Identify which cell holds the provided text, then report its [X, Y] central coordinate. 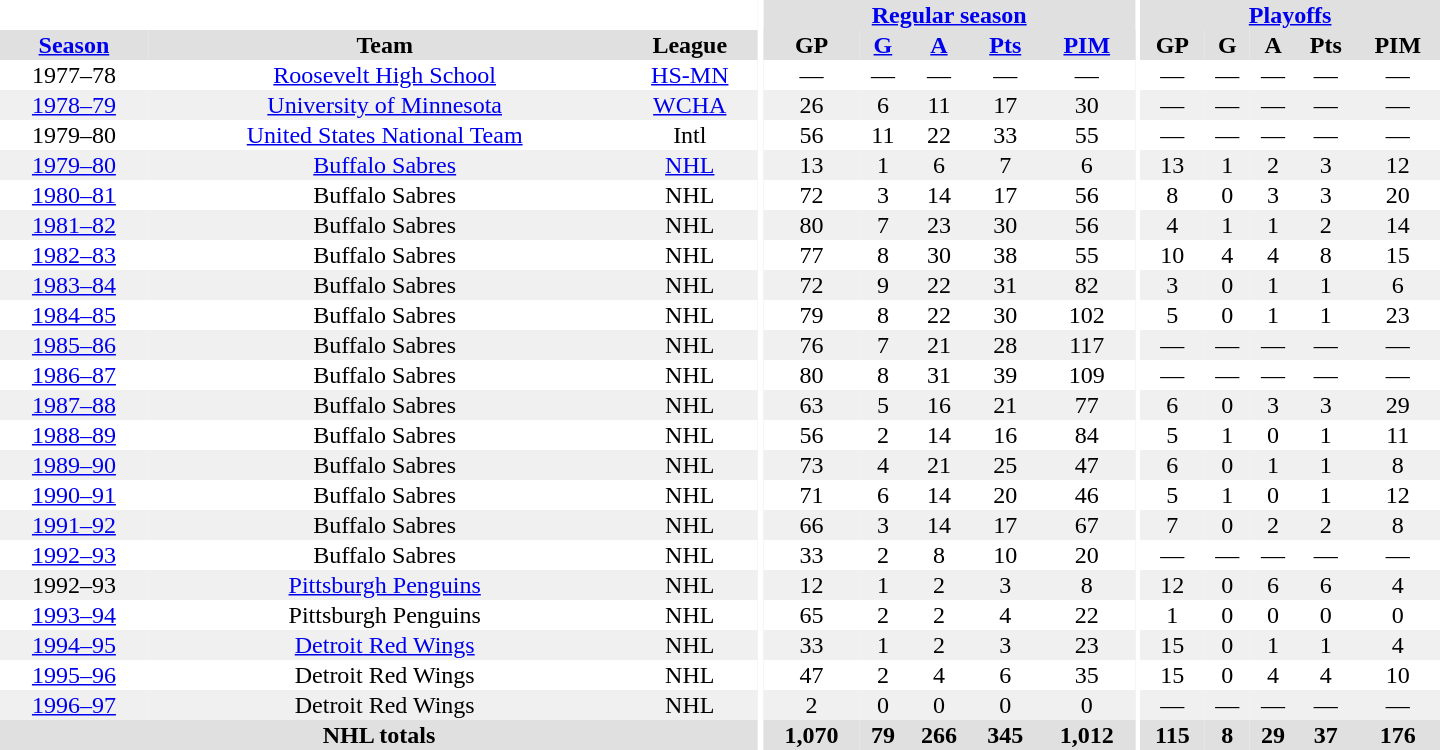
9 [883, 285]
35 [1086, 675]
1982–83 [74, 255]
1977–78 [74, 75]
Regular season [949, 15]
1987–88 [74, 405]
1,012 [1086, 735]
University of Minnesota [385, 105]
84 [1086, 435]
United States National Team [385, 135]
345 [1005, 735]
1995–96 [74, 675]
1980–81 [74, 195]
67 [1086, 525]
1984–85 [74, 315]
46 [1086, 495]
65 [812, 615]
Season [74, 45]
115 [1172, 735]
28 [1005, 345]
39 [1005, 375]
1991–92 [74, 525]
Roosevelt High School [385, 75]
1989–90 [74, 465]
1990–91 [74, 495]
Team [385, 45]
76 [812, 345]
HS-MN [690, 75]
66 [812, 525]
1985–86 [74, 345]
63 [812, 405]
1981–82 [74, 225]
WCHA [690, 105]
1994–95 [74, 645]
73 [812, 465]
1,070 [812, 735]
1996–97 [74, 705]
League [690, 45]
1988–89 [74, 435]
Intl [690, 135]
1978–79 [74, 105]
38 [1005, 255]
71 [812, 495]
82 [1086, 285]
1993–94 [74, 615]
37 [1326, 735]
1986–87 [74, 375]
109 [1086, 375]
Playoffs [1290, 15]
176 [1398, 735]
117 [1086, 345]
25 [1005, 465]
NHL totals [379, 735]
266 [939, 735]
102 [1086, 315]
26 [812, 105]
1983–84 [74, 285]
